Output the (X, Y) coordinate of the center of the cell containing the given text.  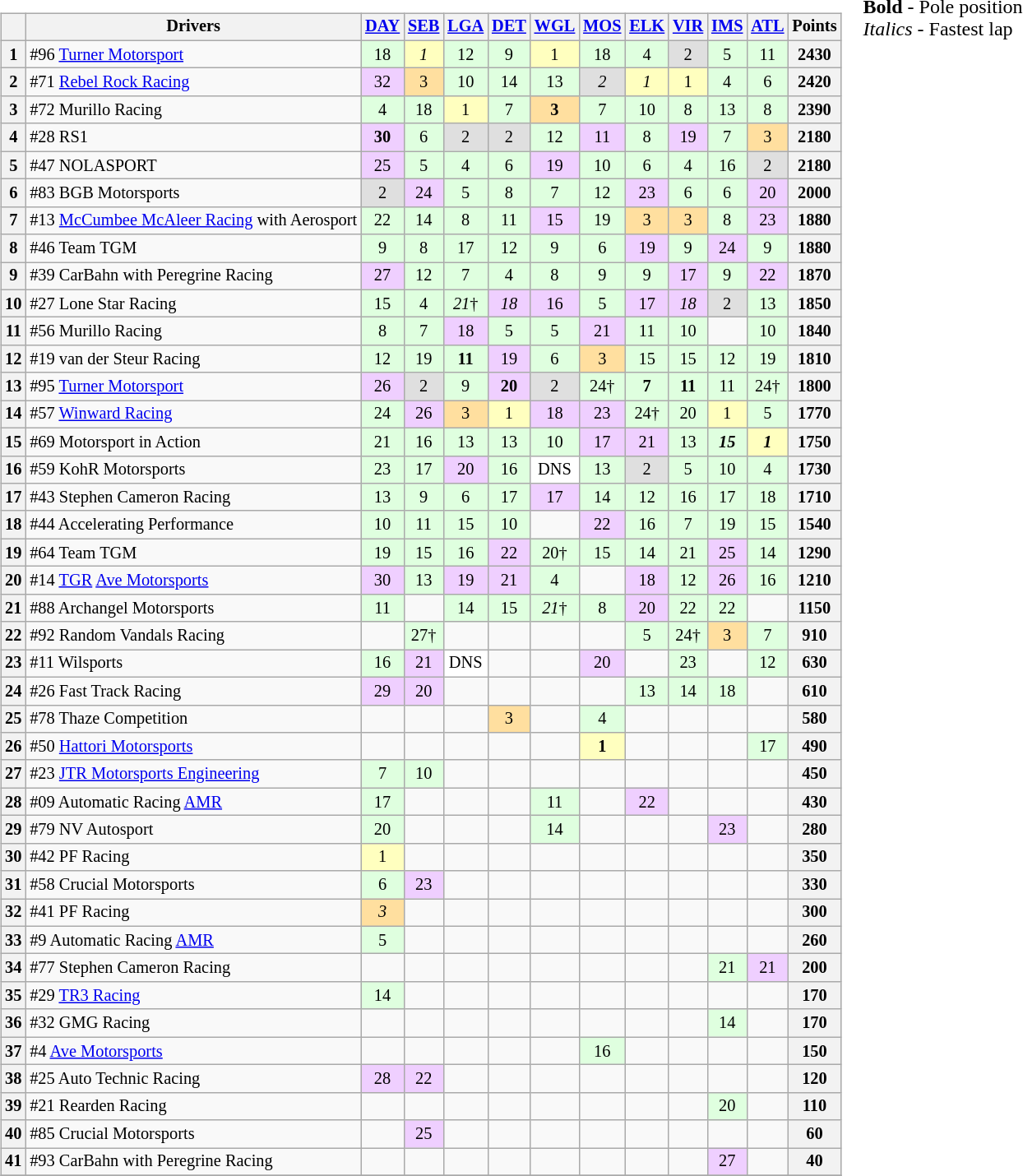
38 (13, 1079)
430 (814, 802)
#4 Ave Motorsports (193, 1051)
#21 Rearden Racing (193, 1106)
#96 Turner Motorsport (193, 54)
#93 CarBahn with Peregrine Racing (193, 1162)
VIR (687, 27)
110 (814, 1106)
DAY (382, 27)
1210 (814, 581)
#9 Automatic Racing AMR (193, 940)
#69 Motorsport in Action (193, 442)
910 (814, 636)
20† (555, 553)
37 (13, 1051)
1150 (814, 608)
#41 PF Racing (193, 913)
#64 Team TGM (193, 553)
1730 (814, 470)
300 (814, 913)
#79 NV Autosport (193, 830)
580 (814, 719)
#78 Thaze Competition (193, 719)
#71 Rebel Rock Racing (193, 82)
#43 Stephen Cameron Racing (193, 498)
SEB (424, 27)
#11 Wilsports (193, 664)
120 (814, 1079)
2430 (814, 54)
#39 CarBahn with Peregrine Racing (193, 276)
#13 McCumbee McAleer Racing with Aerosport (193, 220)
#44 Accelerating Performance (193, 525)
1850 (814, 303)
31 (13, 885)
610 (814, 691)
#95 Turner Motorsport (193, 387)
2000 (814, 193)
#14 TGR Ave Motorsports (193, 581)
#77 Stephen Cameron Racing (193, 968)
1800 (814, 387)
Drivers (193, 27)
630 (814, 664)
IMS (727, 27)
ATL (767, 27)
41 (13, 1162)
ELK (646, 27)
2390 (814, 110)
330 (814, 885)
1540 (814, 525)
280 (814, 830)
#58 Crucial Motorsports (193, 885)
350 (814, 857)
1810 (814, 359)
1770 (814, 414)
#29 TR3 Racing (193, 996)
260 (814, 940)
#92 Random Vandals Racing (193, 636)
1290 (814, 553)
#50 Hattori Motorsports (193, 747)
#28 RS1 (193, 137)
490 (814, 747)
200 (814, 968)
WGL (555, 27)
#26 Fast Track Racing (193, 691)
#46 Team TGM (193, 248)
33 (13, 940)
39 (13, 1106)
#56 Murillo Racing (193, 331)
#27 Lone Star Racing (193, 303)
#47 NOLASPORT (193, 165)
#83 BGB Motorsports (193, 193)
1750 (814, 442)
60 (814, 1134)
1840 (814, 331)
DET (509, 27)
36 (13, 1023)
#42 PF Racing (193, 857)
Points (814, 27)
#85 Crucial Motorsports (193, 1134)
1870 (814, 276)
MOS (602, 27)
#23 JTR Motorsports Engineering (193, 774)
150 (814, 1051)
#19 van der Steur Racing (193, 359)
#57 Winward Racing (193, 414)
35 (13, 996)
#09 Automatic Racing AMR (193, 802)
27† (424, 636)
34 (13, 968)
#59 KohR Motorsports (193, 470)
#88 Archangel Motorsports (193, 608)
450 (814, 774)
LGA (465, 27)
#72 Murillo Racing (193, 110)
#25 Auto Technic Racing (193, 1079)
#32 GMG Racing (193, 1023)
2420 (814, 82)
1710 (814, 498)
